Find where the given text appears and provide that cell's center as (X, Y) coordinate. 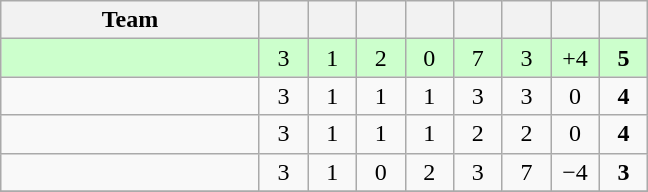
−4 (576, 172)
Team (130, 20)
+4 (576, 58)
5 (624, 58)
